Find where the given text appears and provide that cell's center as [x, y] coordinate. 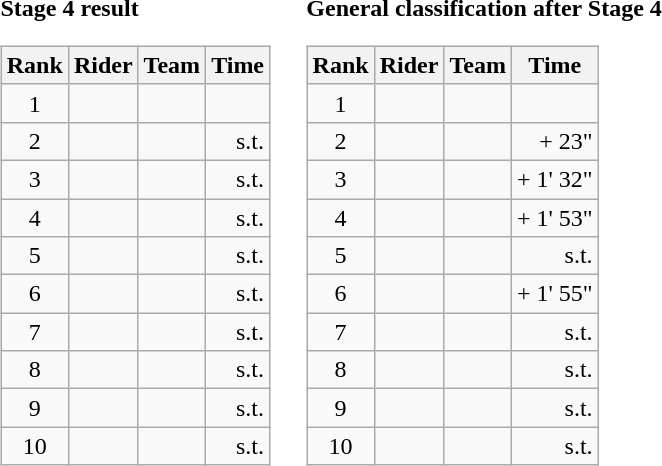
+ 1' 55" [554, 294]
+ 1' 53" [554, 217]
+ 23" [554, 141]
+ 1' 32" [554, 179]
